Find where the given text appears and provide that cell's center as (X, Y) coordinate. 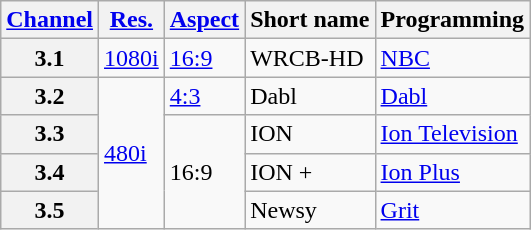
NBC (452, 58)
Grit (452, 210)
1080i (132, 58)
Short name (310, 20)
Aspect (204, 20)
3.1 (50, 58)
3.2 (50, 96)
3.4 (50, 172)
480i (132, 153)
WRCB-HD (310, 58)
ION (310, 134)
3.5 (50, 210)
Programming (452, 20)
3.3 (50, 134)
4:3 (204, 96)
Channel (50, 20)
ION + (310, 172)
Ion Plus (452, 172)
Res. (132, 20)
Ion Television (452, 134)
Newsy (310, 210)
